Extract the [X, Y] coordinate from the center of the cell holding the provided text.  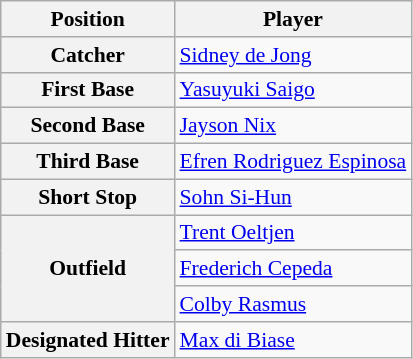
Sidney de Jong [294, 55]
Second Base [88, 126]
Third Base [88, 162]
Outfield [88, 268]
First Base [88, 90]
Trent Oeltjen [294, 233]
Catcher [88, 55]
Max di Biase [294, 340]
Jayson Nix [294, 126]
Efren Rodriguez Espinosa [294, 162]
Position [88, 19]
Designated Hitter [88, 340]
Yasuyuki Saigo [294, 90]
Player [294, 19]
Frederich Cepeda [294, 269]
Colby Rasmus [294, 304]
Sohn Si-Hun [294, 197]
Short Stop [88, 197]
